Output the [X, Y] coordinate of the center of the cell containing the given text.  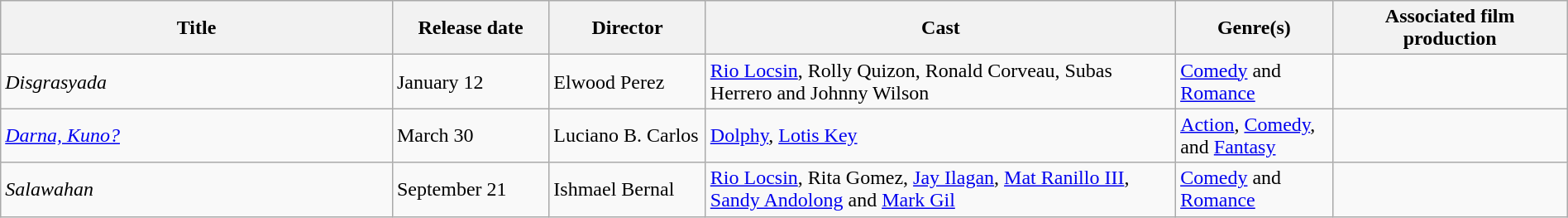
January 12 [470, 81]
Rio Locsin, Rolly Quizon, Ronald Corveau, Subas Herrero and Johnny Wilson [940, 81]
Darna, Kuno? [197, 136]
Salawahan [197, 189]
Disgrasyada [197, 81]
Director [627, 28]
Dolphy, Lotis Key [940, 136]
September 21 [470, 189]
Action, Comedy, and Fantasy [1254, 136]
Genre(s) [1254, 28]
Cast [940, 28]
March 30 [470, 136]
Elwood Perez [627, 81]
Release date [470, 28]
Title [197, 28]
Ishmael Bernal [627, 189]
Rio Locsin, Rita Gomez, Jay Ilagan, Mat Ranillo III, Sandy Andolong and Mark Gil [940, 189]
Associated film production [1450, 28]
Luciano B. Carlos [627, 136]
